Provide the [X, Y] coordinate of the cell's center where the given text is located.  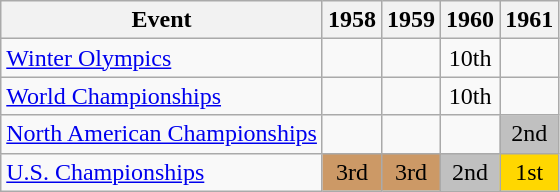
1st [530, 172]
1961 [530, 20]
1960 [470, 20]
North American Championships [162, 134]
Event [162, 20]
1958 [352, 20]
World Championships [162, 96]
1959 [412, 20]
U.S. Championships [162, 172]
Winter Olympics [162, 58]
